Scan for the cell matching the given text and deliver its (X, Y) coordinate at center. 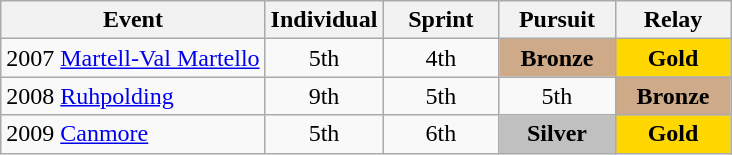
Pursuit (557, 20)
2007 Martell-Val Martello (133, 58)
4th (441, 58)
Sprint (441, 20)
Event (133, 20)
Silver (557, 134)
6th (441, 134)
2009 Canmore (133, 134)
Relay (673, 20)
9th (324, 96)
Individual (324, 20)
2008 Ruhpolding (133, 96)
